Determine the (X, Y) coordinate at the center of the cell enclosing the given text.  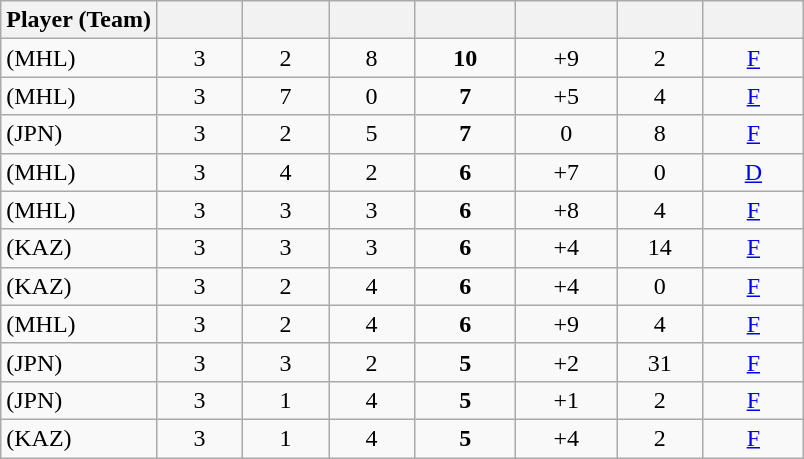
Player (Team) (79, 20)
+7 (566, 172)
D (754, 172)
14 (660, 248)
+5 (566, 96)
31 (660, 362)
+8 (566, 210)
10 (466, 58)
+1 (566, 400)
+2 (566, 362)
